Find where the given text appears and provide that cell's center as [x, y] coordinate. 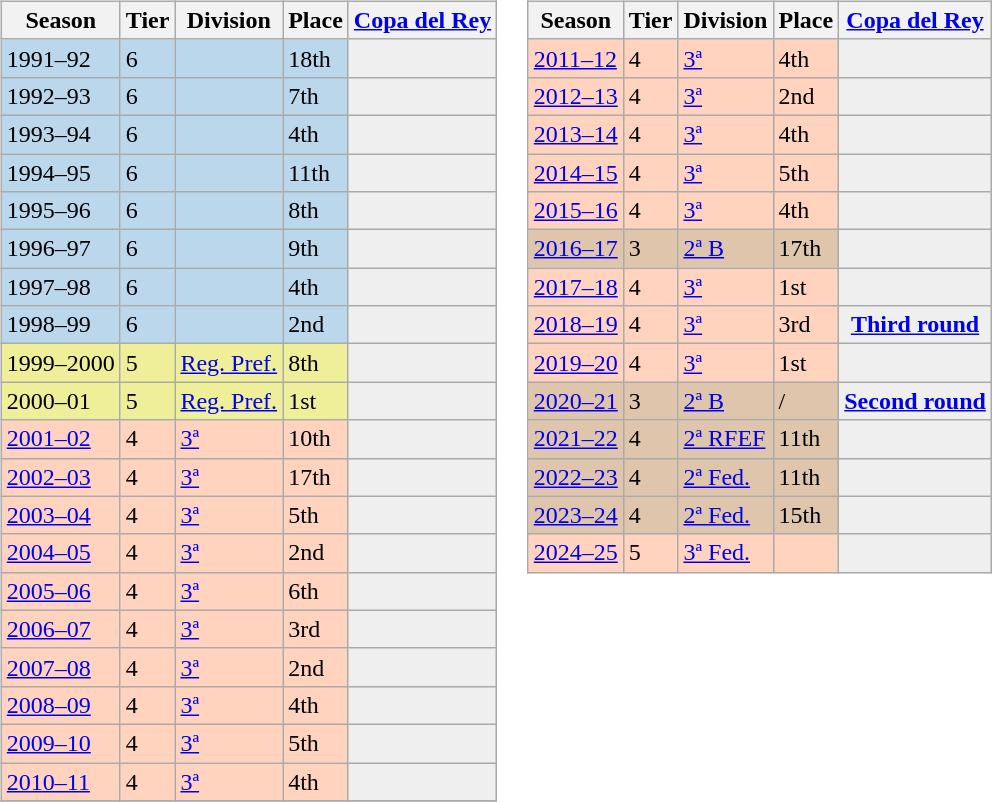
2010–11 [60, 781]
2008–09 [60, 705]
2005–06 [60, 591]
2019–20 [576, 363]
2022–23 [576, 477]
1998–99 [60, 325]
2006–07 [60, 629]
10th [316, 439]
1991–92 [60, 58]
7th [316, 96]
2009–10 [60, 743]
1999–2000 [60, 363]
Second round [916, 401]
2013–14 [576, 134]
2023–24 [576, 515]
2003–04 [60, 515]
2004–05 [60, 553]
/ [806, 401]
2024–25 [576, 553]
2014–15 [576, 173]
2021–22 [576, 439]
3ª Fed. [726, 553]
1993–94 [60, 134]
18th [316, 58]
1995–96 [60, 211]
9th [316, 249]
1997–98 [60, 287]
2001–02 [60, 439]
2ª RFEF [726, 439]
1996–97 [60, 249]
2000–01 [60, 401]
2012–13 [576, 96]
2020–21 [576, 401]
2017–18 [576, 287]
2015–16 [576, 211]
2018–19 [576, 325]
2002–03 [60, 477]
1992–93 [60, 96]
15th [806, 515]
2011–12 [576, 58]
6th [316, 591]
Third round [916, 325]
1994–95 [60, 173]
2016–17 [576, 249]
2007–08 [60, 667]
